Search for the cell housing the specified text and yield its (x, y) center coordinate. 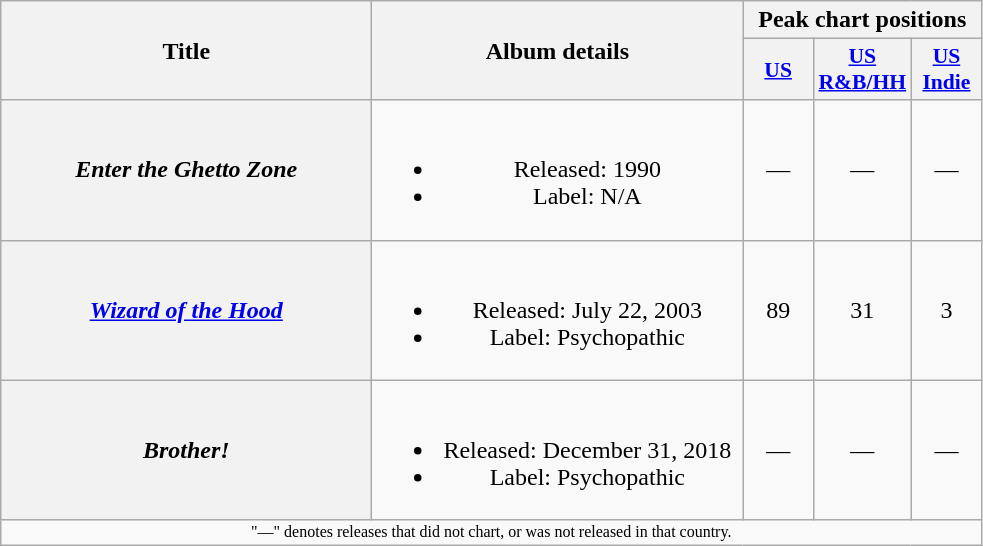
89 (778, 310)
Released: December 31, 2018Label: Psychopathic (558, 450)
Title (186, 50)
Released: 1990Label: N/A (558, 170)
Released: July 22, 2003Label: Psychopathic (558, 310)
Wizard of the Hood (186, 310)
31 (862, 310)
US (778, 70)
Enter the Ghetto Zone (186, 170)
US Indie (946, 70)
"—" denotes releases that did not chart, or was not released in that country. (492, 532)
US R&B/HH (862, 70)
Album details (558, 50)
Brother! (186, 450)
3 (946, 310)
Peak chart positions (862, 20)
